Find where the given text appears and provide that cell's center as (x, y) coordinate. 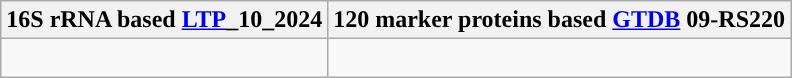
16S rRNA based LTP_10_2024 (164, 20)
120 marker proteins based GTDB 09-RS220 (560, 20)
